Provide the (X, Y) coordinate of the cell's center where the given text is located.  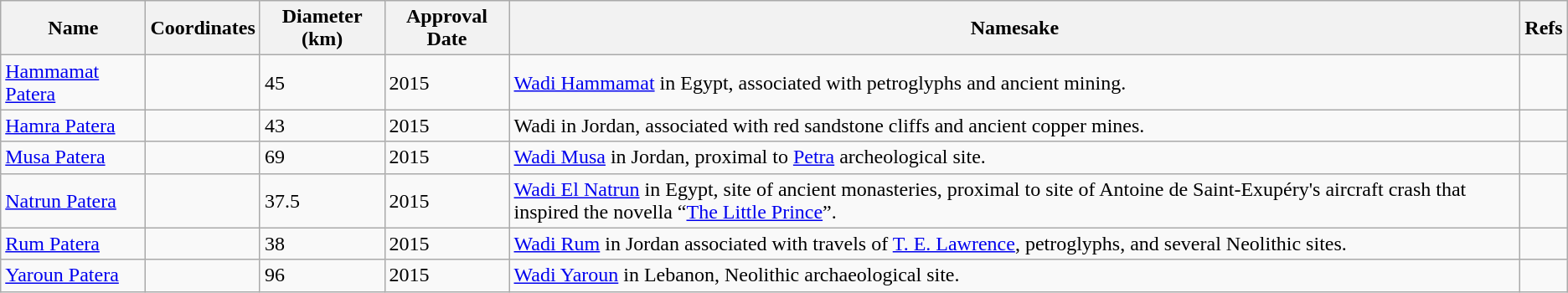
Wadi Hammamat in Egypt, associated with petroglyphs and ancient mining. (1015, 82)
37.5 (322, 201)
Rum Patera (74, 244)
96 (322, 275)
Approval Date (447, 28)
45 (322, 82)
Natrun Patera (74, 201)
69 (322, 157)
Wadi Yaroun in Lebanon, Neolithic archaeological site. (1015, 275)
Diameter (km) (322, 28)
38 (322, 244)
Wadi Rum in Jordan associated with travels of T. E. Lawrence, petroglyphs, and several Neolithic sites. (1015, 244)
Wadi Musa in Jordan, proximal to Petra archeological site. (1015, 157)
Wadi in Jordan, associated with red sandstone cliffs and ancient copper mines. (1015, 126)
43 (322, 126)
Refs (1544, 28)
Name (74, 28)
Coordinates (203, 28)
Hammamat Patera (74, 82)
Musa Patera (74, 157)
Namesake (1015, 28)
Hamra Patera (74, 126)
Yaroun Patera (74, 275)
